Return (x, y) of the center of cell containing provided text 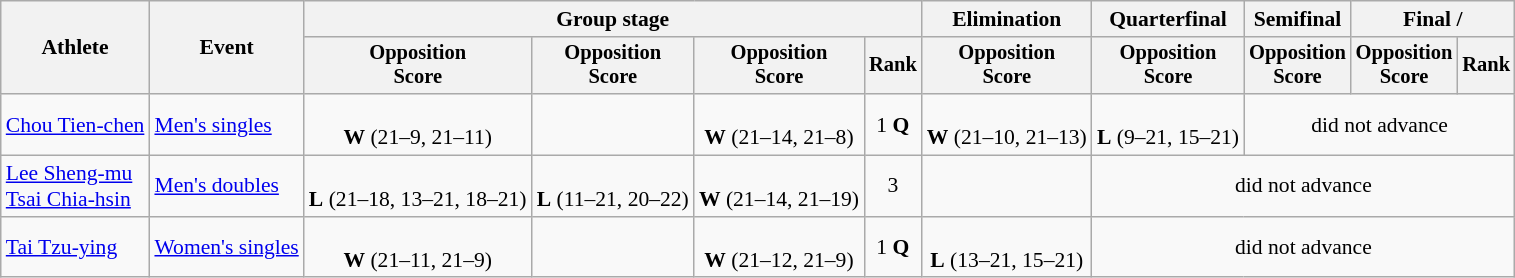
Semifinal (1298, 19)
Men's doubles (226, 186)
W (21–9, 21–11) (418, 124)
3 (893, 186)
L (13–21, 15–21) (1007, 248)
Men's singles (226, 124)
L (21–18, 13–21, 18–21) (418, 186)
L (9–21, 15–21) (1168, 124)
Chou Tien-chen (76, 124)
Tai Tzu-ying (76, 248)
Quarterfinal (1168, 19)
Lee Sheng-muTsai Chia-hsin (76, 186)
Final / (1433, 19)
Women's singles (226, 248)
Event (226, 48)
W (21–14, 21–19) (779, 186)
W (21–10, 21–13) (1007, 124)
W (21–12, 21–9) (779, 248)
W (21–11, 21–9) (418, 248)
Group stage (613, 19)
W (21–14, 21–8) (779, 124)
Athlete (76, 48)
Elimination (1007, 19)
L (11–21, 20–22) (613, 186)
